Search for the cell housing the specified text and yield its [x, y] center coordinate. 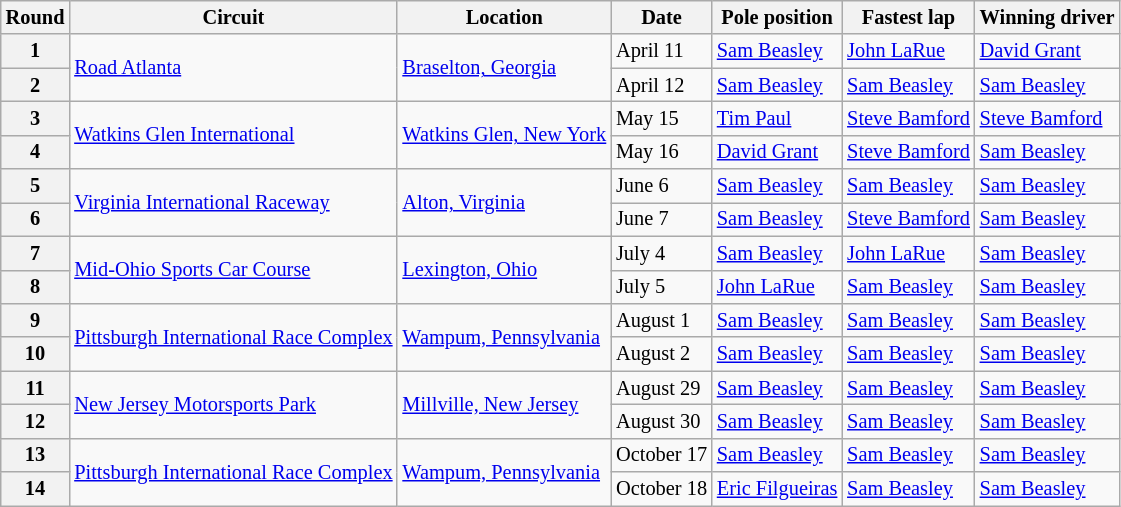
Tim Paul [777, 118]
May 15 [662, 118]
14 [36, 489]
8 [36, 287]
Alton, Virginia [504, 202]
Mid-Ohio Sports Car Course [233, 270]
June 6 [662, 186]
August 29 [662, 388]
7 [36, 253]
12 [36, 421]
Location [504, 17]
May 16 [662, 152]
Winning driver [1048, 17]
Watkins Glen, New York [504, 134]
Pole position [777, 17]
August 30 [662, 421]
6 [36, 219]
April 12 [662, 85]
Date [662, 17]
July 5 [662, 287]
Eric Filgueiras [777, 489]
3 [36, 118]
Millville, New Jersey [504, 404]
11 [36, 388]
Circuit [233, 17]
5 [36, 186]
New Jersey Motorsports Park [233, 404]
1 [36, 51]
2 [36, 85]
Fastest lap [908, 17]
4 [36, 152]
Braselton, Georgia [504, 68]
10 [36, 354]
Round [36, 17]
August 2 [662, 354]
Road Atlanta [233, 68]
October 17 [662, 455]
October 18 [662, 489]
Virginia International Raceway [233, 202]
July 4 [662, 253]
April 11 [662, 51]
Lexington, Ohio [504, 270]
June 7 [662, 219]
9 [36, 320]
13 [36, 455]
August 1 [662, 320]
Watkins Glen International [233, 134]
